Find where the given text appears and provide that cell's center as (X, Y) coordinate. 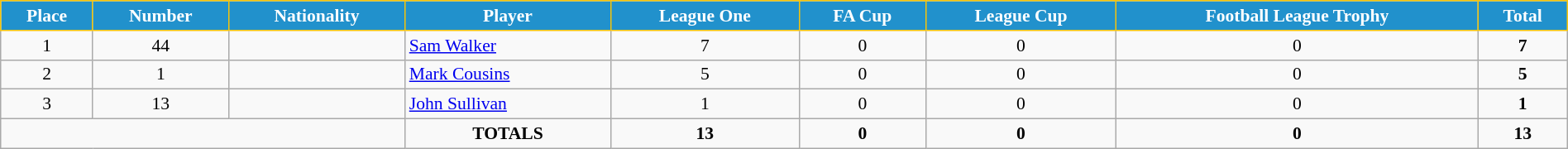
2 (47, 74)
League Cup (1021, 16)
Total (1523, 16)
44 (160, 46)
Football League Trophy (1297, 16)
John Sullivan (508, 104)
Sam Walker (508, 46)
3 (47, 104)
TOTALS (508, 134)
Player (508, 16)
League One (705, 16)
Place (47, 16)
FA Cup (862, 16)
Number (160, 16)
Mark Cousins (508, 74)
Nationality (316, 16)
